Find where the given text appears and provide that cell's center as (x, y) coordinate. 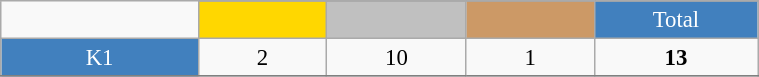
K1 (100, 58)
1 (530, 58)
13 (676, 58)
10 (397, 58)
2 (262, 58)
Total (676, 20)
